Output the [x, y] coordinate of the center of the cell containing the given text.  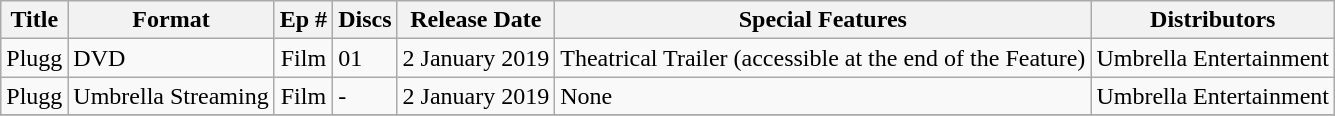
Format [171, 20]
None [823, 96]
Release Date [476, 20]
Ep # [303, 20]
Distributors [1213, 20]
Theatrical Trailer (accessible at the end of the Feature) [823, 58]
Title [34, 20]
Special Features [823, 20]
DVD [171, 58]
01 [365, 58]
- [365, 96]
Discs [365, 20]
Umbrella Streaming [171, 96]
